Determine the (X, Y) coordinate at the center of the cell enclosing the given text.  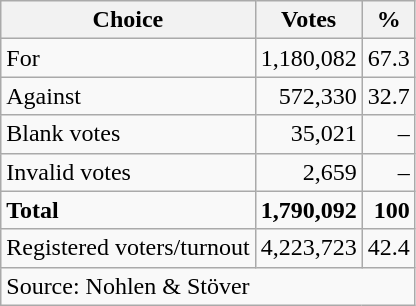
67.3 (388, 58)
Registered voters/turnout (128, 248)
100 (388, 210)
Source: Nohlen & Stöver (208, 286)
572,330 (308, 96)
For (128, 58)
Against (128, 96)
Choice (128, 20)
1,180,082 (308, 58)
4,223,723 (308, 248)
35,021 (308, 134)
Invalid votes (128, 172)
42.4 (388, 248)
32.7 (388, 96)
Total (128, 210)
2,659 (308, 172)
% (388, 20)
Votes (308, 20)
1,790,092 (308, 210)
Blank votes (128, 134)
